Locate the cell with the specified text and output its [x, y] center coordinate. 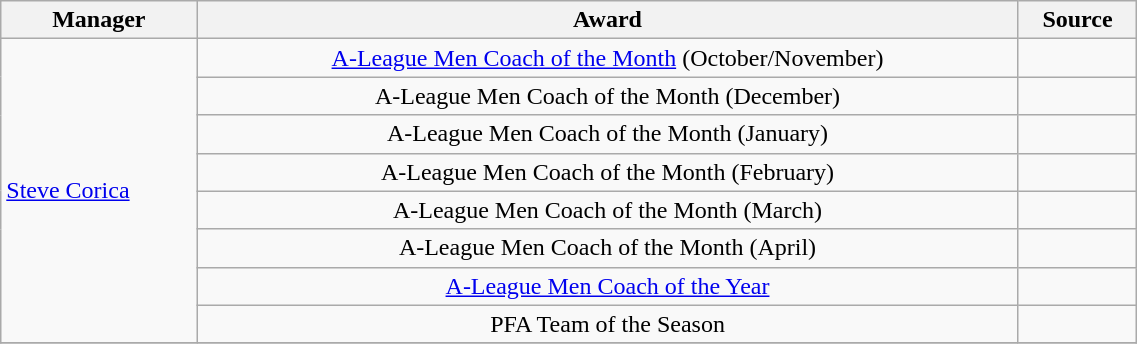
A-League Men Coach of the Month (April) [608, 248]
A-League Men Coach of the Month (January) [608, 134]
A-League Men Coach of the Year [608, 286]
Source [1078, 20]
PFA Team of the Season [608, 324]
Steve Corica [99, 191]
A-League Men Coach of the Month (December) [608, 96]
A-League Men Coach of the Month (February) [608, 172]
Manager [99, 20]
Award [608, 20]
A-League Men Coach of the Month (October/November) [608, 58]
A-League Men Coach of the Month (March) [608, 210]
